Locate the cell with the specified text and output its [X, Y] center coordinate. 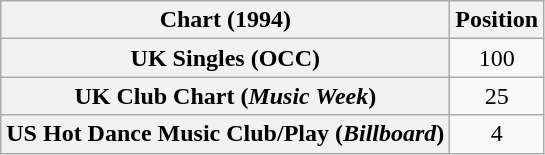
25 [497, 96]
UK Singles (OCC) [226, 58]
4 [497, 134]
Chart (1994) [226, 20]
UK Club Chart (Music Week) [226, 96]
Position [497, 20]
US Hot Dance Music Club/Play (Billboard) [226, 134]
100 [497, 58]
